Determine the (X, Y) coordinate at the center of the cell enclosing the given text.  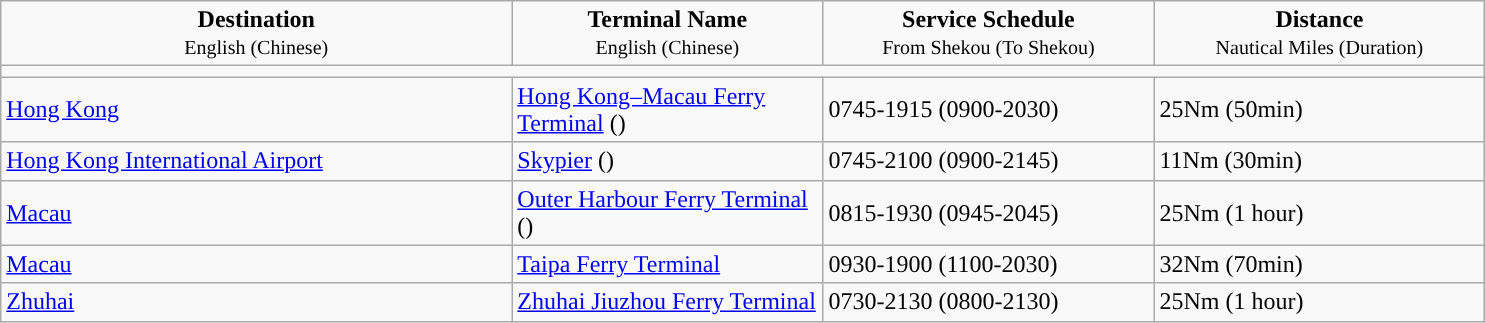
DistanceNautical Miles (Duration) (1320, 34)
11Nm (30min) (1320, 161)
0930-1900 (1100-2030) (988, 264)
Service ScheduleFrom Shekou (To Shekou) (988, 34)
Zhuhai (256, 302)
Taipa Ferry Terminal (668, 264)
0745-2100 (0900-2145) (988, 161)
DestinationEnglish (Chinese) (256, 34)
Terminal NameEnglish (Chinese) (668, 34)
Hong Kong International Airport (256, 161)
Zhuhai Jiuzhou Ferry Terminal (668, 302)
Hong Kong (256, 110)
Outer Harbour Ferry Terminal () (668, 212)
32Nm (70min) (1320, 264)
0815-1930 (0945-2045) (988, 212)
25Nm (50min) (1320, 110)
0745-1915 (0900-2030) (988, 110)
Skypier () (668, 161)
Hong Kong–Macau Ferry Terminal () (668, 110)
0730-2130 (0800-2130) (988, 302)
